Return [x, y] of the center of cell containing provided text 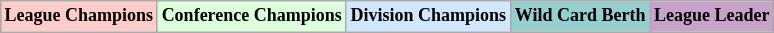
Conference Champions [252, 16]
League Leader [712, 16]
League Champions [78, 16]
Division Champions [428, 16]
Wild Card Berth [580, 16]
